Search for the cell housing the specified text and yield its (x, y) center coordinate. 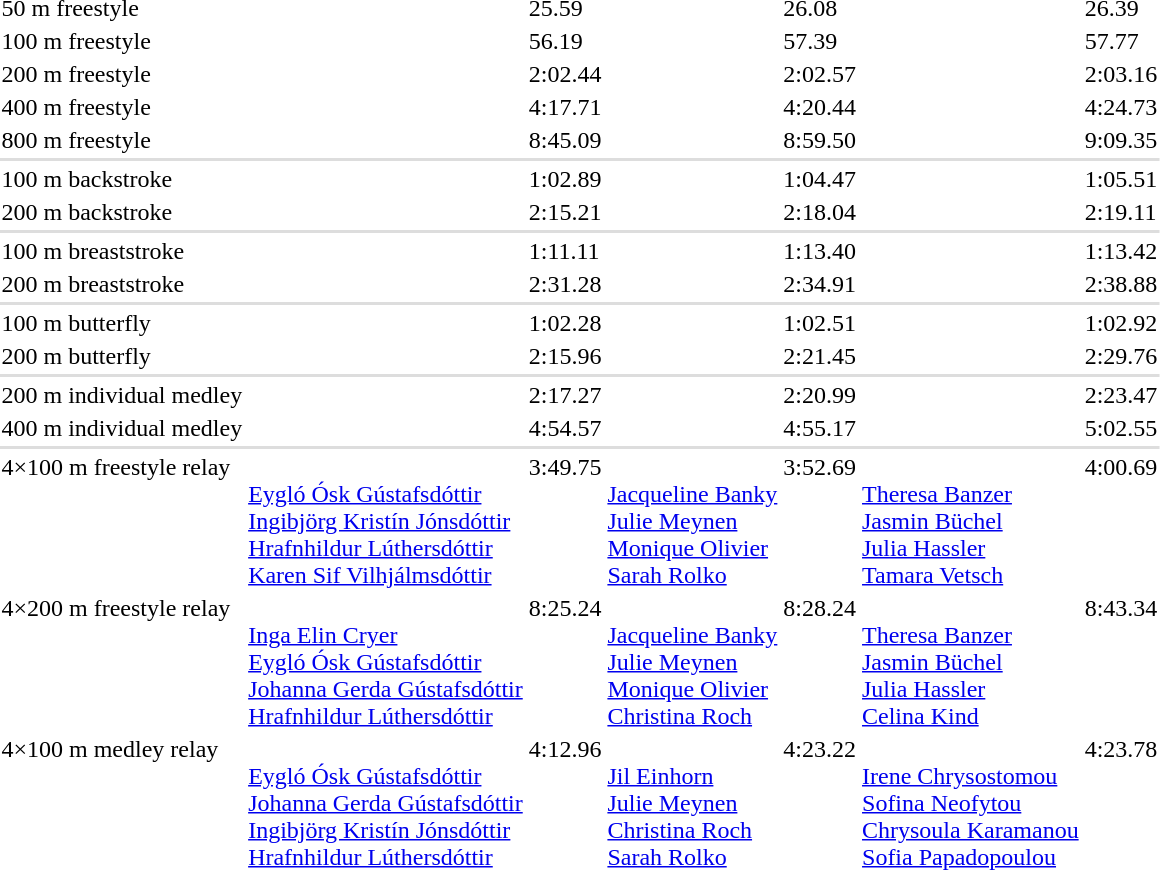
Theresa BanzerJasmin BüchelJulia HasslerCelina Kind (971, 662)
4:54.57 (565, 428)
4:55.17 (820, 428)
2:38.88 (1121, 284)
1:13.40 (820, 251)
2:17.27 (565, 395)
Eygló Ósk GústafsdóttirIngibjörg Kristín JónsdóttirHrafnhildur LúthersdóttirKaren Sif Vilhjálmsdóttir (386, 521)
400 m freestyle (122, 107)
2:23.47 (1121, 395)
2:15.96 (565, 356)
2:03.16 (1121, 74)
8:59.50 (820, 140)
8:28.24 (820, 662)
4:20.44 (820, 107)
2:15.21 (565, 212)
100 m breaststroke (122, 251)
1:02.28 (565, 323)
2:18.04 (820, 212)
9:09.35 (1121, 140)
1:13.42 (1121, 251)
2:34.91 (820, 284)
200 m butterfly (122, 356)
57.39 (820, 41)
4:17.71 (565, 107)
400 m individual medley (122, 428)
2:21.45 (820, 356)
1:04.47 (820, 179)
4:24.73 (1121, 107)
56.19 (565, 41)
Jacqueline BankyJulie MeynenMonique OlivierSarah Rolko (692, 521)
200 m backstroke (122, 212)
57.77 (1121, 41)
800 m freestyle (122, 140)
100 m butterfly (122, 323)
100 m freestyle (122, 41)
200 m individual medley (122, 395)
1:02.92 (1121, 323)
1:02.51 (820, 323)
Jacqueline BankyJulie MeynenMonique OlivierChristina Roch (692, 662)
3:52.69 (820, 521)
2:19.11 (1121, 212)
2:29.76 (1121, 356)
1:05.51 (1121, 179)
4×100 m freestyle relay (122, 521)
5:02.55 (1121, 428)
8:45.09 (565, 140)
3:49.75 (565, 521)
2:02.57 (820, 74)
200 m freestyle (122, 74)
Inga Elin CryerEygló Ósk GústafsdóttirJohanna Gerda GústafsdóttirHrafnhildur Lúthersdóttir (386, 662)
4×200 m freestyle relay (122, 662)
4:00.69 (1121, 521)
2:31.28 (565, 284)
2:02.44 (565, 74)
200 m breaststroke (122, 284)
8:43.34 (1121, 662)
1:02.89 (565, 179)
8:25.24 (565, 662)
Theresa BanzerJasmin BüchelJulia HasslerTamara Vetsch (971, 521)
2:20.99 (820, 395)
1:11.11 (565, 251)
100 m backstroke (122, 179)
